Determine the [X, Y] coordinate at the center of the cell enclosing the given text.  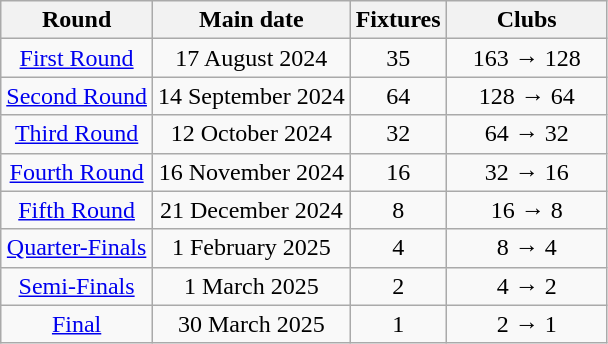
1 [398, 324]
4 [398, 248]
21 December 2024 [251, 210]
64 [398, 96]
Main date [251, 20]
17 August 2024 [251, 58]
Quarter-Finals [77, 248]
Fifth Round [77, 210]
8 [398, 210]
Clubs [526, 20]
8 → 4 [526, 248]
2 [398, 286]
16 November 2024 [251, 172]
64 → 32 [526, 134]
32 [398, 134]
30 March 2025 [251, 324]
Fourth Round [77, 172]
16 [398, 172]
16 → 8 [526, 210]
Second Round [77, 96]
1 February 2025 [251, 248]
First Round [77, 58]
128 → 64 [526, 96]
Semi-Finals [77, 286]
Round [77, 20]
35 [398, 58]
12 October 2024 [251, 134]
4 → 2 [526, 286]
32 → 16 [526, 172]
Final [77, 324]
Third Round [77, 134]
2 → 1 [526, 324]
Fixtures [398, 20]
163 → 128 [526, 58]
1 March 2025 [251, 286]
14 September 2024 [251, 96]
